Locate the cell with the specified text and output its (X, Y) center coordinate. 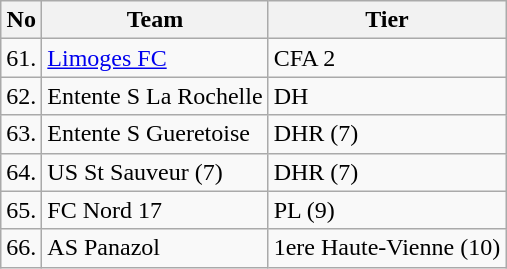
No (22, 20)
US St Sauveur (7) (155, 172)
AS Panazol (155, 248)
62. (22, 96)
DH (387, 96)
Limoges FC (155, 58)
1ere Haute-Vienne (10) (387, 248)
Entente S La Rochelle (155, 96)
66. (22, 248)
61. (22, 58)
Entente S Gueretoise (155, 134)
PL (9) (387, 210)
FC Nord 17 (155, 210)
65. (22, 210)
CFA 2 (387, 58)
63. (22, 134)
Team (155, 20)
64. (22, 172)
Tier (387, 20)
